Provide the [x, y] coordinate of the cell's center where the given text is located.  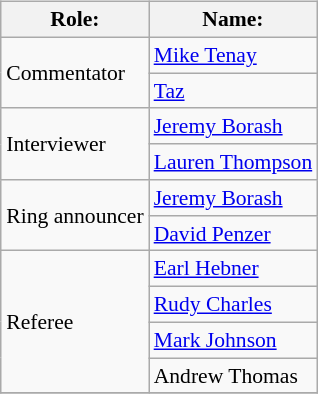
Referee [74, 322]
Lauren Thompson [234, 162]
Rudy Charles [234, 305]
David Penzer [234, 233]
Commentator [74, 72]
Taz [234, 91]
Earl Hebner [234, 269]
Ring announcer [74, 216]
Andrew Thomas [234, 376]
Name: [234, 20]
Interviewer [74, 144]
Mark Johnson [234, 340]
Mike Tenay [234, 55]
Role: [74, 20]
